Locate the cell with the specified text and output its [x, y] center coordinate. 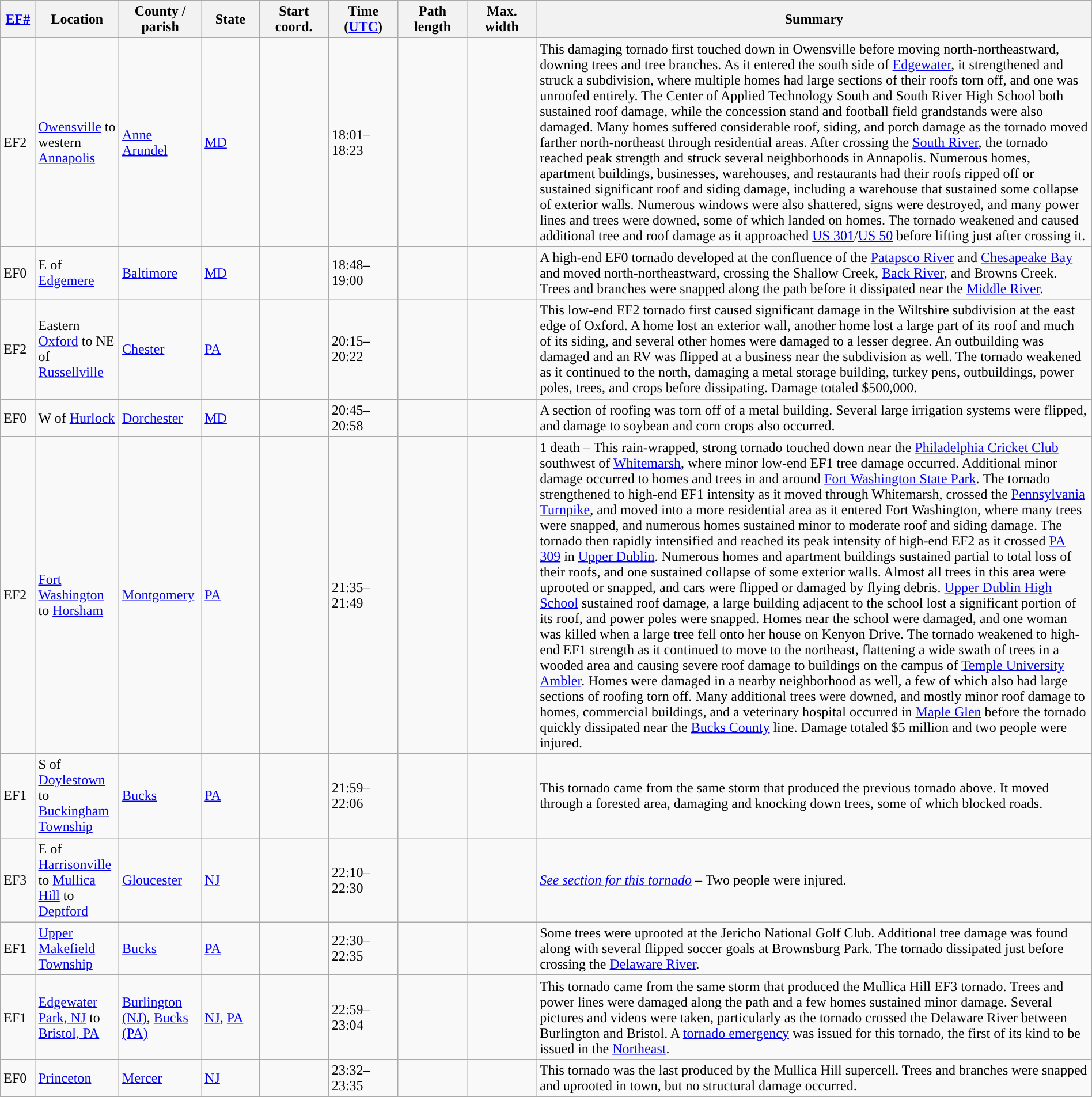
22:59–23:04 [363, 1017]
Path length [433, 20]
22:30–22:35 [363, 948]
18:48–19:00 [363, 273]
Mercer [160, 1078]
Gloucester [160, 880]
W of Hurlock [77, 418]
Location [77, 20]
E of Edgemere [77, 273]
State [230, 20]
Burlington (NJ), Bucks (PA) [160, 1017]
Princeton [77, 1078]
21:59–22:06 [363, 796]
S of Doylestown to Buckingham Township [77, 796]
22:10–22:30 [363, 880]
Upper Makefield Township [77, 948]
Time (UTC) [363, 20]
Owensville to western Annapolis [77, 142]
Chester [160, 349]
NJ, PA [230, 1017]
Edgewater Park, NJ to Bristol, PA [77, 1017]
EF3 [18, 880]
Dorchester [160, 418]
Start coord. [294, 20]
Eastern Oxford to NE of Russellville [77, 349]
Anne Arundel [160, 142]
21:35–21:49 [363, 595]
18:01–18:23 [363, 142]
E of Harrisonville to Mullica Hill to Deptford [77, 880]
Montgomery [160, 595]
Summary [814, 20]
Baltimore [160, 273]
20:15–20:22 [363, 349]
EF# [18, 20]
23:32–23:35 [363, 1078]
County / parish [160, 20]
See section for this tornado – Two people were injured. [814, 880]
20:45–20:58 [363, 418]
Fort Washington to Horsham [77, 595]
Max. width [502, 20]
